Detect which cell encompasses the target text, then output its [x, y] center coordinate. 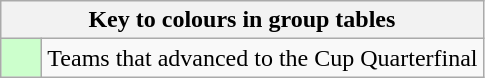
Teams that advanced to the Cup Quarterfinal [262, 58]
Key to colours in group tables [242, 20]
